For the text-containing cell, return its midpoint in [X, Y] coordinate format. 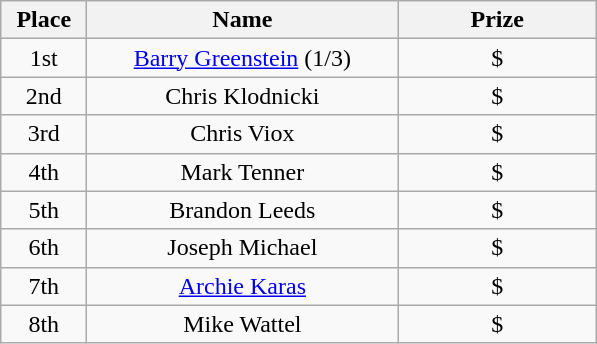
3rd [44, 134]
4th [44, 172]
Place [44, 20]
2nd [44, 96]
Mark Tenner [242, 172]
Barry Greenstein (1/3) [242, 58]
Archie Karas [242, 286]
Chris Klodnicki [242, 96]
7th [44, 286]
5th [44, 210]
Chris Viox [242, 134]
1st [44, 58]
Brandon Leeds [242, 210]
8th [44, 324]
6th [44, 248]
Name [242, 20]
Mike Wattel [242, 324]
Joseph Michael [242, 248]
Prize [498, 20]
